Find where the given text appears and provide that cell's center as [X, Y] coordinate. 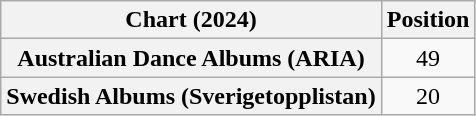
20 [428, 96]
Chart (2024) [191, 20]
Australian Dance Albums (ARIA) [191, 58]
Swedish Albums (Sverigetopplistan) [191, 96]
49 [428, 58]
Position [428, 20]
